Identify which cell holds the provided text, then report its (x, y) central coordinate. 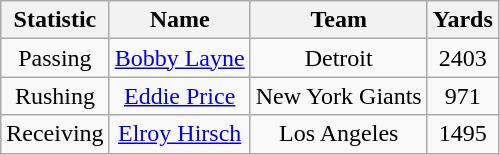
1495 (462, 134)
Yards (462, 20)
Rushing (55, 96)
971 (462, 96)
Passing (55, 58)
Receiving (55, 134)
Statistic (55, 20)
Name (180, 20)
2403 (462, 58)
Los Angeles (338, 134)
Eddie Price (180, 96)
Detroit (338, 58)
Bobby Layne (180, 58)
Team (338, 20)
Elroy Hirsch (180, 134)
New York Giants (338, 96)
